For the text-containing cell, return its midpoint in [X, Y] coordinate format. 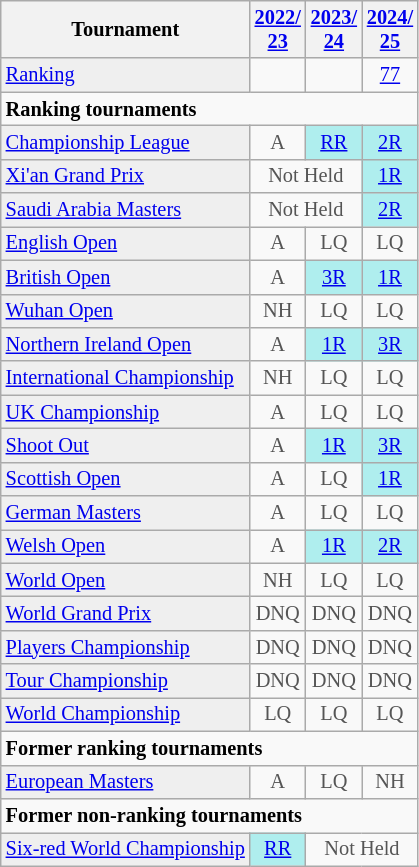
Ranking [126, 75]
77 [390, 75]
World Open [126, 580]
International Championship [126, 378]
UK Championship [126, 412]
Welsh Open [126, 546]
World Grand Prix [126, 613]
Xi'an Grand Prix [126, 176]
Former ranking tournaments [210, 748]
British Open [126, 277]
2022/23 [278, 29]
Championship League [126, 142]
Wuhan Open [126, 311]
Tournament [126, 29]
Shoot Out [126, 445]
Players Championship [126, 647]
Northern Ireland Open [126, 344]
German Masters [126, 513]
Saudi Arabia Masters [126, 210]
Scottish Open [126, 479]
2024/25 [390, 29]
Former non-ranking tournaments [210, 815]
European Masters [126, 782]
Ranking tournaments [210, 109]
2023/24 [334, 29]
World Championship [126, 714]
English Open [126, 243]
Six-red World Championship [126, 849]
Tour Championship [126, 681]
